For the text-containing cell, return its midpoint in (x, y) coordinate format. 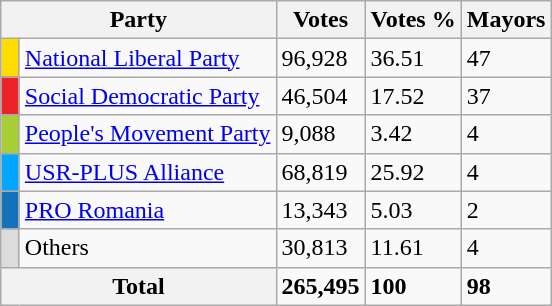
68,819 (320, 172)
5.03 (413, 210)
Others (148, 248)
Votes % (413, 20)
Votes (320, 20)
46,504 (320, 96)
9,088 (320, 134)
Party (138, 20)
Mayors (506, 20)
47 (506, 58)
People's Movement Party (148, 134)
100 (413, 286)
36.51 (413, 58)
11.61 (413, 248)
96,928 (320, 58)
Social Democratic Party (148, 96)
PRO Romania (148, 210)
265,495 (320, 286)
13,343 (320, 210)
Total (138, 286)
98 (506, 286)
25.92 (413, 172)
National Liberal Party (148, 58)
17.52 (413, 96)
37 (506, 96)
2 (506, 210)
USR-PLUS Alliance (148, 172)
30,813 (320, 248)
3.42 (413, 134)
